Find where the given text appears and provide that cell's center as [X, Y] coordinate. 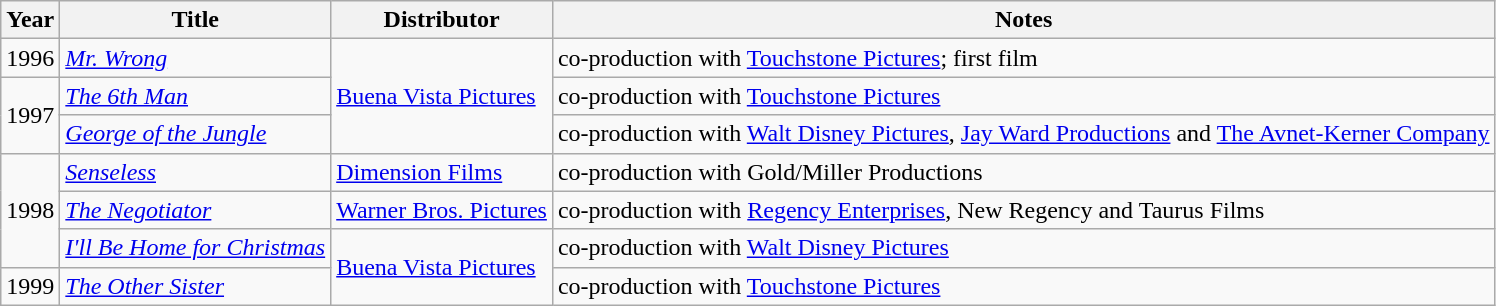
George of the Jungle [196, 134]
Warner Bros. Pictures [442, 210]
1998 [30, 210]
The Negotiator [196, 210]
co-production with Gold/Miller Productions [1024, 172]
I'll Be Home for Christmas [196, 248]
Senseless [196, 172]
1996 [30, 58]
co-production with Touchstone Pictures; first film [1024, 58]
1997 [30, 115]
The Other Sister [196, 286]
Notes [1024, 20]
Dimension Films [442, 172]
Mr. Wrong [196, 58]
Year [30, 20]
Distributor [442, 20]
1999 [30, 286]
co-production with Regency Enterprises, New Regency and Taurus Films [1024, 210]
Title [196, 20]
co-production with Walt Disney Pictures [1024, 248]
co-production with Walt Disney Pictures, Jay Ward Productions and The Avnet-Kerner Company [1024, 134]
The 6th Man [196, 96]
